From the cell containing the given text, extract its center point as (X, Y) coordinate. 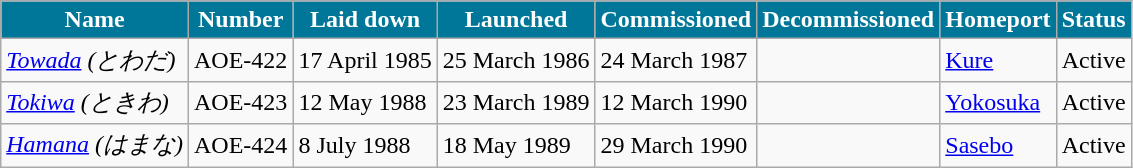
Homeport (998, 20)
Commissioned (676, 20)
8 July 1988 (365, 146)
Name (95, 20)
Decommissioned (848, 20)
AOE-423 (240, 102)
AOE-424 (240, 146)
Sasebo (998, 146)
AOE-422 (240, 60)
Yokosuka (998, 102)
Launched (516, 20)
Hamana (はまな) (95, 146)
24 March 1987 (676, 60)
25 March 1986 (516, 60)
23 March 1989 (516, 102)
Towada (とわだ) (95, 60)
Kure (998, 60)
17 April 1985 (365, 60)
Tokiwa (ときわ) (95, 102)
12 May 1988 (365, 102)
Number (240, 20)
18 May 1989 (516, 146)
29 March 1990 (676, 146)
12 March 1990 (676, 102)
Laid down (365, 20)
Status (1094, 20)
